Determine the [X, Y] coordinate at the center of the cell enclosing the given text.  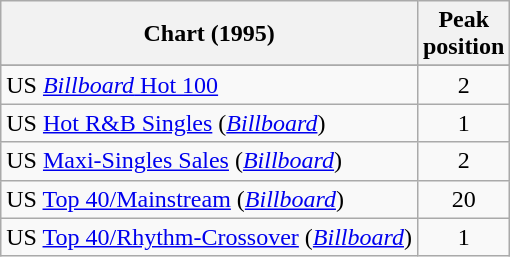
US Billboard Hot 100 [210, 85]
20 [463, 199]
Chart (1995) [210, 34]
US Top 40/Rhythm-Crossover (Billboard) [210, 237]
US Hot R&B Singles (Billboard) [210, 123]
US Top 40/Mainstream (Billboard) [210, 199]
Peakposition [463, 34]
US Maxi-Singles Sales (Billboard) [210, 161]
